Detect which cell encompasses the target text, then output its (x, y) center coordinate. 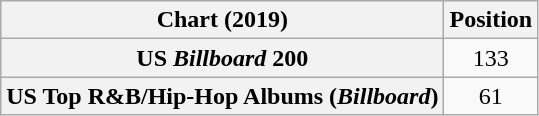
61 (491, 96)
133 (491, 58)
Chart (2019) (222, 20)
US Billboard 200 (222, 58)
US Top R&B/Hip-Hop Albums (Billboard) (222, 96)
Position (491, 20)
